Scan for the cell matching the given text and deliver its [x, y] coordinate at center. 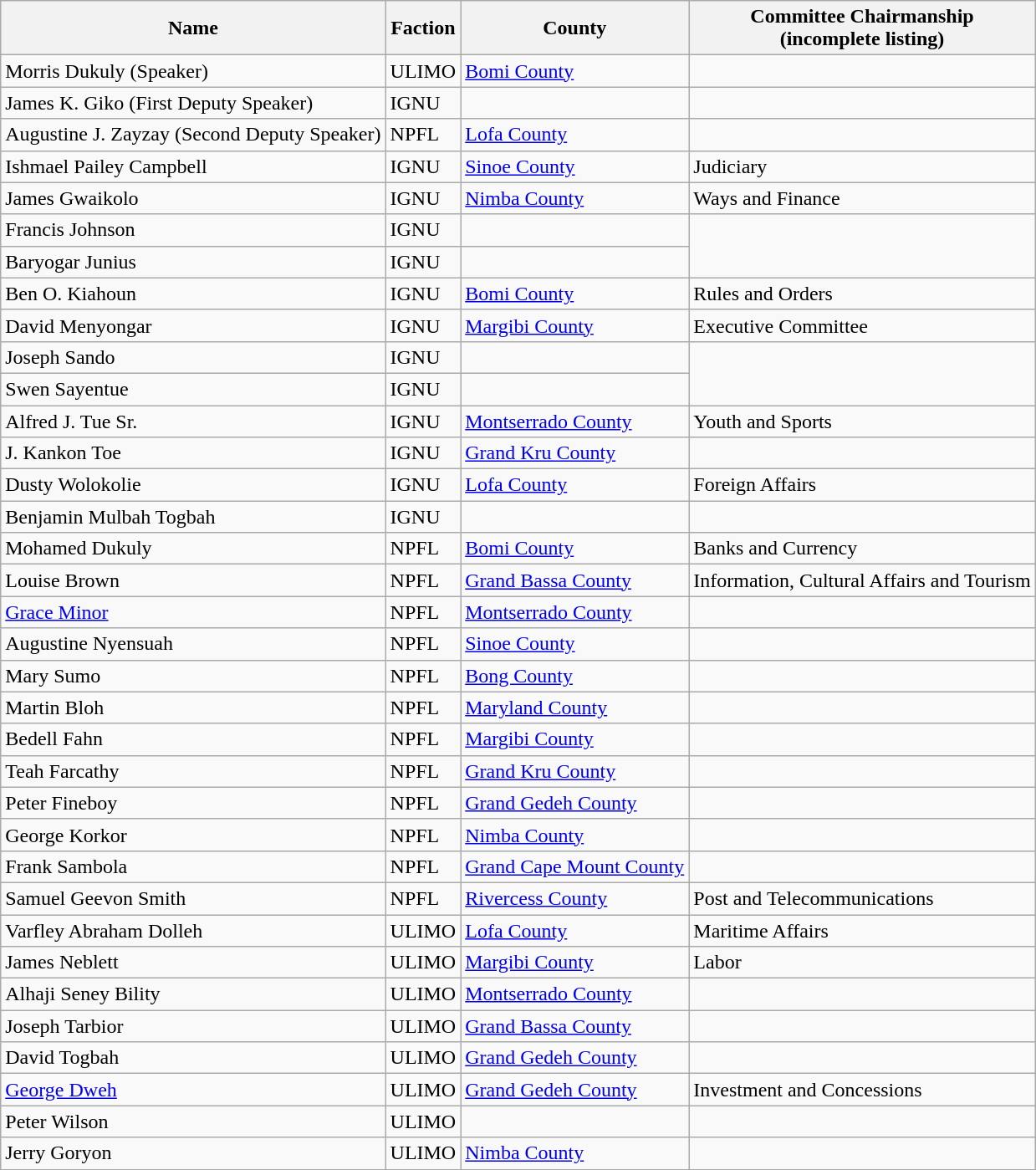
Judiciary [862, 166]
Mohamed Dukuly [193, 549]
Dusty Wolokolie [193, 485]
County [575, 28]
George Korkor [193, 835]
Joseph Sando [193, 357]
Augustine J. Zayzay (Second Deputy Speaker) [193, 135]
Banks and Currency [862, 549]
Alfred J. Tue Sr. [193, 421]
Swen Sayentue [193, 389]
James Gwaikolo [193, 198]
Benjamin Mulbah Togbah [193, 517]
Faction [423, 28]
Bong County [575, 676]
Committee Chairmanship(incomplete listing) [862, 28]
Name [193, 28]
Baryogar Junius [193, 262]
Executive Committee [862, 325]
Ways and Finance [862, 198]
James Neblett [193, 963]
Louise Brown [193, 580]
Labor [862, 963]
J. Kankon Toe [193, 453]
Maryland County [575, 708]
Mary Sumo [193, 676]
Joseph Tarbior [193, 1026]
James K. Giko (First Deputy Speaker) [193, 103]
Varfley Abraham Dolleh [193, 931]
Post and Telecommunications [862, 898]
Investment and Concessions [862, 1090]
Grand Cape Mount County [575, 866]
Youth and Sports [862, 421]
Martin Bloh [193, 708]
Rivercess County [575, 898]
Ben O. Kiahoun [193, 294]
Foreign Affairs [862, 485]
Ishmael Pailey Campbell [193, 166]
Teah Farcathy [193, 771]
Samuel Geevon Smith [193, 898]
Peter Wilson [193, 1121]
Francis Johnson [193, 230]
Grace Minor [193, 612]
Frank Sambola [193, 866]
Information, Cultural Affairs and Tourism [862, 580]
David Menyongar [193, 325]
Rules and Orders [862, 294]
Maritime Affairs [862, 931]
George Dweh [193, 1090]
Bedell Fahn [193, 739]
Morris Dukuly (Speaker) [193, 71]
Augustine Nyensuah [193, 644]
Alhaji Seney Bility [193, 994]
Peter Fineboy [193, 803]
David Togbah [193, 1058]
Jerry Goryon [193, 1153]
